Scan for the cell matching the given text and deliver its [X, Y] coordinate at center. 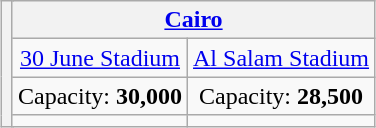
Capacity: 30,000 [100, 96]
Capacity: 28,500 [282, 96]
30 June Stadium [100, 58]
Al Salam Stadium [282, 58]
Cairo [193, 20]
